Output the (x, y) coordinate of the center of the cell containing the given text.  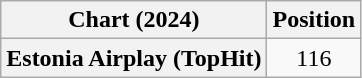
Position (314, 20)
Chart (2024) (134, 20)
116 (314, 58)
Estonia Airplay (TopHit) (134, 58)
